Capture the cell that displays the provided text and extract its (X, Y) central coordinate. 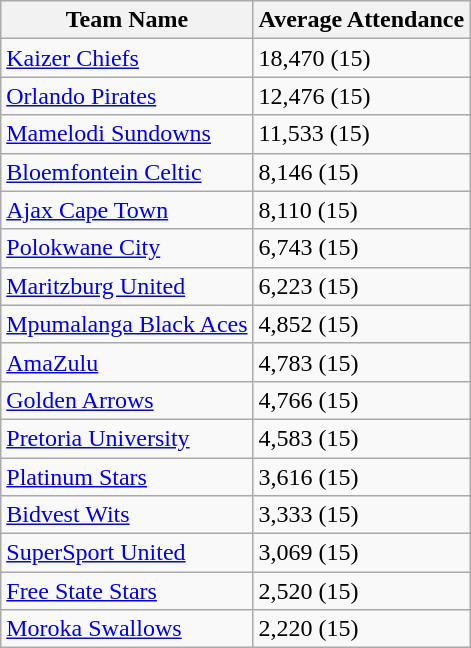
Bloemfontein Celtic (127, 172)
AmaZulu (127, 362)
Moroka Swallows (127, 629)
Free State Stars (127, 591)
3,069 (15) (362, 553)
4,852 (15) (362, 324)
Pretoria University (127, 438)
Kaizer Chiefs (127, 58)
4,783 (15) (362, 362)
4,766 (15) (362, 400)
Orlando Pirates (127, 96)
6,223 (15) (362, 286)
2,520 (15) (362, 591)
Average Attendance (362, 20)
SuperSport United (127, 553)
3,616 (15) (362, 477)
Polokwane City (127, 248)
Team Name (127, 20)
3,333 (15) (362, 515)
2,220 (15) (362, 629)
11,533 (15) (362, 134)
Platinum Stars (127, 477)
4,583 (15) (362, 438)
6,743 (15) (362, 248)
Bidvest Wits (127, 515)
8,110 (15) (362, 210)
Ajax Cape Town (127, 210)
Mamelodi Sundowns (127, 134)
Golden Arrows (127, 400)
Maritzburg United (127, 286)
12,476 (15) (362, 96)
18,470 (15) (362, 58)
Mpumalanga Black Aces (127, 324)
8,146 (15) (362, 172)
